Extract the (X, Y) coordinate from the center of the cell holding the provided text.  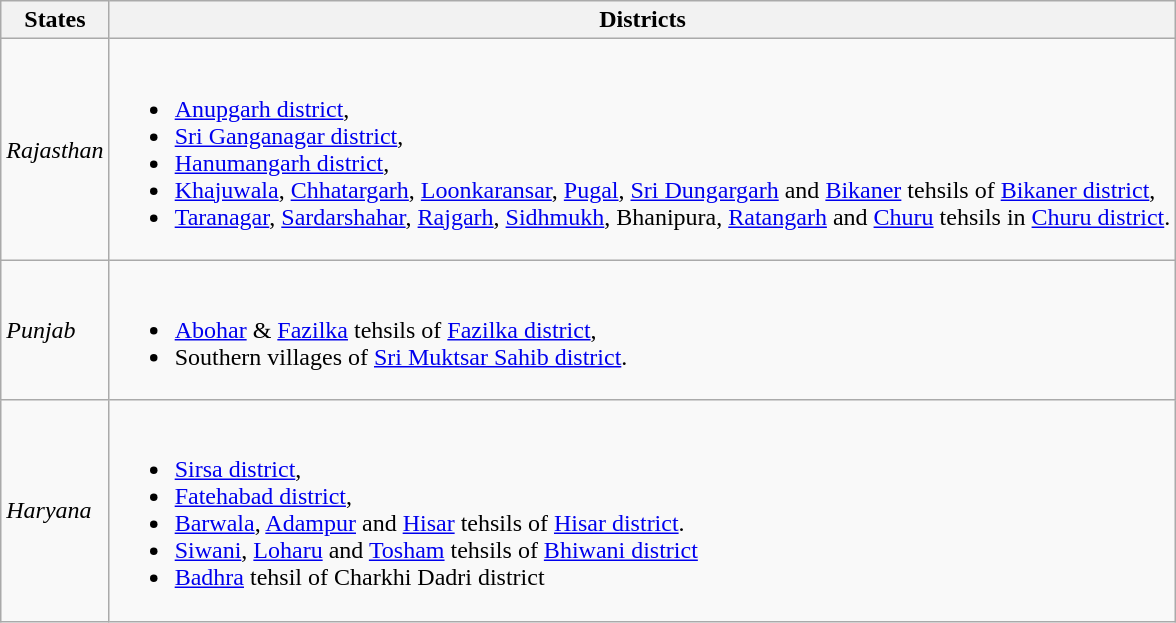
Haryana (55, 510)
States (55, 20)
Abohar & Fazilka tehsils of Fazilka district,Southern villages of Sri Muktsar Sahib district. (642, 330)
Rajasthan (55, 150)
Districts (642, 20)
Punjab (55, 330)
